Scan for the cell matching the given text and deliver its (x, y) coordinate at center. 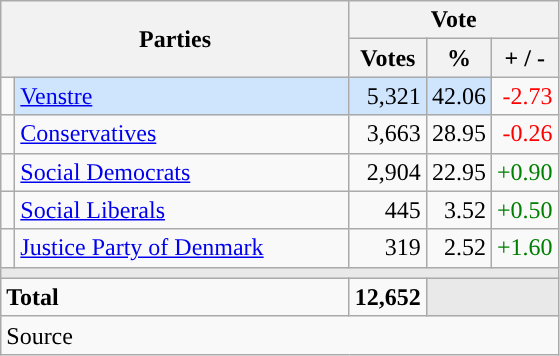
Parties (176, 39)
% (458, 58)
5,321 (388, 96)
+1.60 (524, 248)
Conservatives (182, 134)
Justice Party of Denmark (182, 248)
12,652 (388, 297)
-2.73 (524, 96)
+0.50 (524, 210)
+ / - (524, 58)
Social Liberals (182, 210)
Vote (454, 20)
445 (388, 210)
Source (280, 335)
Social Democrats (182, 172)
3.52 (458, 210)
Venstre (182, 96)
28.95 (458, 134)
2,904 (388, 172)
3,663 (388, 134)
+0.90 (524, 172)
42.06 (458, 96)
22.95 (458, 172)
2.52 (458, 248)
-0.26 (524, 134)
Total (176, 297)
319 (388, 248)
Votes (388, 58)
